Scan for the cell matching the given text and deliver its [x, y] coordinate at center. 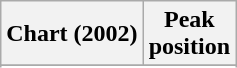
Peakposition [189, 34]
Chart (2002) [72, 34]
